Determine the [X, Y] coordinate at the center of the cell enclosing the given text.  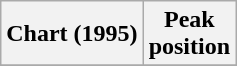
Peakposition [189, 34]
Chart (1995) [72, 34]
